Output the [X, Y] coordinate of the center of the cell containing the given text.  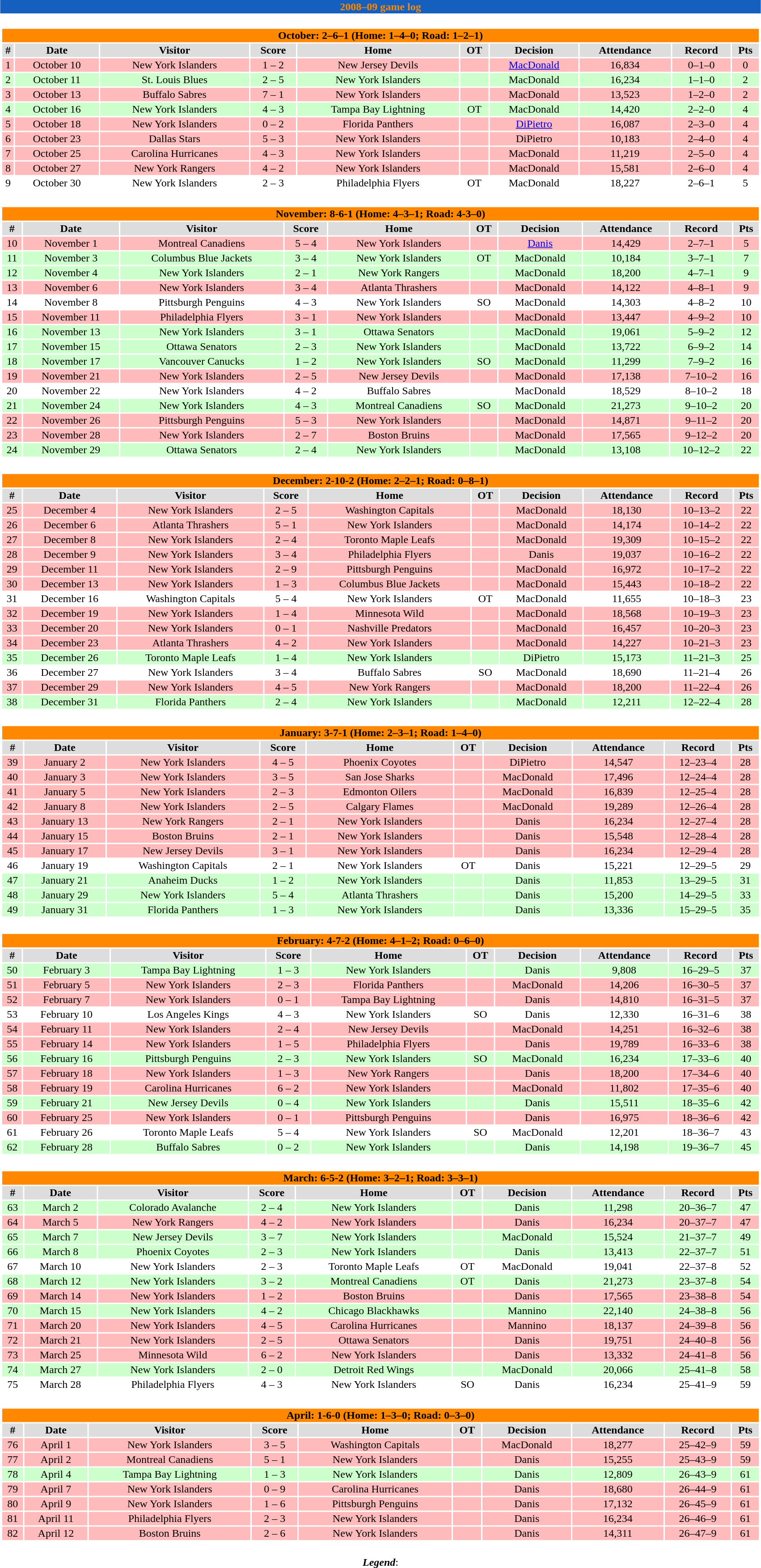
16,457 [627, 628]
10–13–2 [702, 510]
16–31–6 [700, 1014]
January 15 [65, 836]
11–21–4 [702, 673]
Calgary Flames [380, 807]
26–43–9 [698, 1475]
February 16 [66, 1059]
2–4–0 [702, 139]
April 11 [56, 1518]
17 [12, 346]
October 23 [57, 139]
48 [13, 895]
2 – 6 [275, 1534]
36 [12, 673]
December 29 [70, 687]
1 [8, 65]
13,108 [626, 450]
October: 2–6–1 (Home: 1–4–0; Road: 1–2–1) [380, 35]
0 – 4 [288, 1103]
7 – 1 [273, 94]
41 [13, 792]
January 19 [65, 866]
26–44–9 [698, 1489]
30 [12, 584]
14,122 [626, 287]
19,037 [627, 555]
December 20 [70, 628]
2–7–1 [701, 244]
January 31 [65, 910]
12,201 [624, 1132]
18,680 [618, 1489]
16–32–6 [700, 1029]
11,299 [626, 362]
February 26 [66, 1132]
4–7–1 [701, 273]
23–37–8 [698, 1281]
18–36–7 [700, 1132]
19,061 [626, 332]
March 14 [60, 1296]
10–19–3 [702, 614]
57 [12, 1073]
1–2–0 [702, 94]
December 31 [70, 702]
22,140 [618, 1311]
December 4 [70, 510]
20–37–7 [698, 1222]
November 22 [71, 391]
24–40–8 [698, 1340]
4–8–2 [701, 303]
April 12 [56, 1534]
March 20 [60, 1325]
65 [13, 1237]
10–21–3 [702, 643]
16–33–6 [700, 1044]
April: 1-6-0 (Home: 1–3–0; Road: 0–3–0) [380, 1416]
14–29–5 [698, 895]
16,839 [618, 792]
44 [13, 836]
15,443 [627, 584]
0–1–0 [702, 65]
January 29 [65, 895]
81 [13, 1518]
Edmonton Oilers [380, 792]
53 [12, 1014]
10–20–3 [702, 628]
January 21 [65, 880]
62 [12, 1147]
25–42–9 [698, 1445]
12–25–4 [698, 792]
15–29–5 [698, 910]
12–29–5 [698, 866]
66 [13, 1252]
March 7 [60, 1237]
17,132 [618, 1504]
November 24 [71, 405]
13,413 [618, 1252]
68 [13, 1281]
11,655 [627, 599]
14,429 [626, 244]
November 4 [71, 273]
15,255 [618, 1459]
16,834 [625, 65]
64 [13, 1222]
17–35–6 [700, 1088]
13,447 [626, 317]
19,289 [618, 807]
18,227 [625, 183]
December 8 [70, 540]
2–2–0 [702, 110]
March 21 [60, 1340]
18,277 [618, 1445]
14,547 [618, 762]
16–29–5 [700, 970]
46 [13, 866]
71 [13, 1325]
April 9 [56, 1504]
March 2 [60, 1207]
10–14–2 [702, 525]
November 11 [71, 317]
February 19 [66, 1088]
February 21 [66, 1103]
21 [12, 405]
January 2 [65, 762]
55 [12, 1044]
Anaheim Ducks [183, 880]
November 8 [71, 303]
8–10–2 [701, 391]
February 28 [66, 1147]
14,174 [627, 525]
7–10–2 [701, 376]
October 16 [57, 110]
October 27 [57, 169]
10–15–2 [702, 540]
February 5 [66, 985]
20–36–7 [698, 1207]
12–28–4 [698, 836]
January: 3-7-1 (Home: 2–3–1; Road: 1–4–0) [380, 733]
12–23–4 [698, 762]
1 – 5 [288, 1044]
7–9–2 [701, 362]
26–45–9 [698, 1504]
April 1 [56, 1445]
15,524 [618, 1237]
April 2 [56, 1459]
12,330 [624, 1014]
13,332 [618, 1355]
2–6–1 [702, 183]
1 – 6 [275, 1504]
6 [8, 139]
November 6 [71, 287]
15,200 [618, 895]
13–29–5 [698, 880]
20,066 [618, 1370]
Chicago Blackhawks [374, 1311]
March 27 [60, 1370]
0 [745, 65]
78 [13, 1475]
2–5–0 [702, 153]
November 17 [71, 362]
12–29–4 [698, 851]
2 – 9 [286, 569]
82 [13, 1534]
9–10–2 [701, 405]
73 [13, 1355]
18,137 [618, 1325]
January 13 [65, 821]
25–43–9 [698, 1459]
22–37–7 [698, 1252]
March 15 [60, 1311]
3 – 7 [272, 1237]
November 29 [71, 450]
Dallas Stars [175, 139]
60 [12, 1118]
14,198 [624, 1147]
4–8–1 [701, 287]
18,568 [627, 614]
12–22–4 [702, 702]
April 4 [56, 1475]
October 30 [57, 183]
14,206 [624, 985]
14,420 [625, 110]
November 3 [71, 258]
11,853 [618, 880]
19,751 [618, 1340]
December 9 [70, 555]
18,529 [626, 391]
15,581 [625, 169]
17–33–6 [700, 1059]
77 [13, 1459]
February 25 [66, 1118]
November 21 [71, 376]
27 [12, 540]
March 25 [60, 1355]
11 [12, 258]
Vancouver Canucks [202, 362]
74 [13, 1370]
10–18–3 [702, 599]
March: 6-5-2 (Home: 3–2–1; Road: 3–3–1) [380, 1178]
14,871 [626, 421]
14,251 [624, 1029]
January 3 [65, 777]
February: 4-7-2 (Home: 4–1–2; Road: 0–6–0) [380, 941]
March 5 [60, 1222]
11–22–4 [702, 687]
January 5 [65, 792]
2 – 7 [306, 435]
12–24–4 [698, 777]
19 [12, 376]
50 [12, 970]
12–27–4 [698, 821]
16,975 [624, 1118]
25–41–8 [698, 1370]
December 6 [70, 525]
18–36–6 [700, 1118]
Colorado Avalanche [173, 1207]
10–16–2 [702, 555]
Los Angeles Kings [188, 1014]
19,309 [627, 540]
San Jose Sharks [380, 777]
4–9–2 [701, 317]
March 10 [60, 1266]
15 [12, 317]
6–9–2 [701, 346]
34 [12, 643]
9–12–2 [701, 435]
Nashville Predators [389, 628]
12,211 [627, 702]
16–31–5 [700, 1000]
November: 8-6-1 (Home: 4–3–1; Road: 4-3–0) [380, 214]
19,789 [624, 1044]
12–26–4 [698, 807]
December 27 [70, 673]
December 23 [70, 643]
March 12 [60, 1281]
14,303 [626, 303]
16,972 [627, 569]
5–9–2 [701, 332]
October 18 [57, 124]
63 [13, 1207]
3–7–1 [701, 258]
26–47–9 [698, 1534]
70 [13, 1311]
72 [13, 1340]
8 [8, 169]
13 [12, 287]
76 [13, 1445]
13,722 [626, 346]
24–41–8 [698, 1355]
1–1–0 [702, 80]
2 – 0 [272, 1370]
17–34–6 [700, 1073]
January 8 [65, 807]
3 [8, 94]
March 28 [60, 1384]
10–17–2 [702, 569]
November 13 [71, 332]
11,802 [624, 1088]
22–37–8 [698, 1266]
32 [12, 614]
February 14 [66, 1044]
13,336 [618, 910]
23–38–8 [698, 1296]
26–46–9 [698, 1518]
November 1 [71, 244]
November 26 [71, 421]
14,810 [624, 1000]
19,041 [618, 1266]
February 11 [66, 1029]
October 11 [57, 80]
December 16 [70, 599]
16,087 [625, 124]
69 [13, 1296]
12,809 [618, 1475]
11,298 [618, 1207]
18,130 [627, 510]
March 8 [60, 1252]
24–39–8 [698, 1325]
2–6–0 [702, 169]
25–41–9 [698, 1384]
December 19 [70, 614]
9,808 [624, 970]
80 [13, 1504]
February 18 [66, 1073]
February 10 [66, 1014]
2008–09 game log [380, 7]
November 28 [71, 435]
February 7 [66, 1000]
16–30–5 [700, 985]
15,548 [618, 836]
3 – 2 [272, 1281]
14,227 [627, 643]
15,221 [618, 866]
13,523 [625, 94]
October 25 [57, 153]
19–36–7 [700, 1147]
21–37–7 [698, 1237]
18–35–6 [700, 1103]
17,496 [618, 777]
0 – 9 [275, 1489]
15,173 [627, 658]
December 26 [70, 658]
79 [13, 1489]
24–38–8 [698, 1311]
November 15 [71, 346]
10–18–2 [702, 584]
2–3–0 [702, 124]
9–11–2 [701, 421]
December: 2-10-2 (Home: 2–2–1; Road: 0–8–1) [380, 481]
15,511 [624, 1103]
December 11 [70, 569]
October 10 [57, 65]
10–12–2 [701, 450]
24 [12, 450]
67 [13, 1266]
75 [13, 1384]
39 [13, 762]
December 13 [70, 584]
11–21–3 [702, 658]
17,138 [626, 376]
Detroit Red Wings [374, 1370]
10,184 [626, 258]
February 3 [66, 970]
18,690 [627, 673]
11,219 [625, 153]
October 13 [57, 94]
January 17 [65, 851]
St. Louis Blues [175, 80]
April 7 [56, 1489]
14,311 [618, 1534]
10,183 [625, 139]
